Pinpoint the cell where the given text exists, returning its [X, Y] midpoint coordinate. 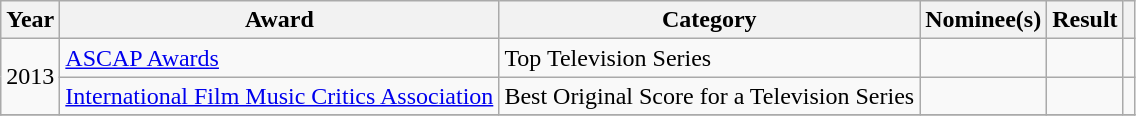
Year [30, 20]
Category [710, 20]
Result [1085, 20]
2013 [30, 77]
International Film Music Critics Association [280, 96]
Nominee(s) [984, 20]
ASCAP Awards [280, 58]
Best Original Score for a Television Series [710, 96]
Award [280, 20]
Top Television Series [710, 58]
